Provide the (X, Y) coordinate of the cell's center where the given text is located.  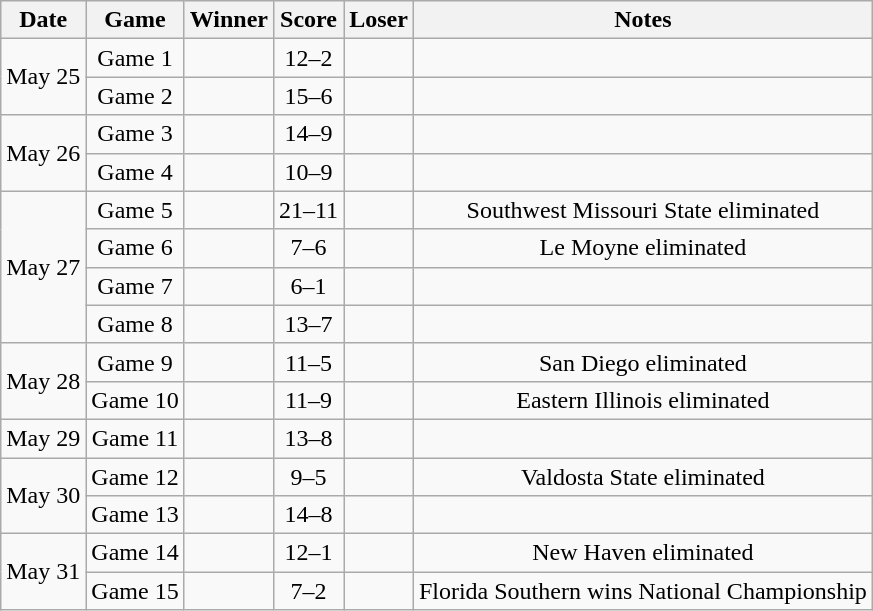
May 26 (44, 153)
San Diego eliminated (642, 362)
Southwest Missouri State eliminated (642, 210)
Game 13 (135, 515)
May 29 (44, 438)
Game 1 (135, 58)
12–2 (308, 58)
Le Moyne eliminated (642, 248)
15–6 (308, 96)
Winner (228, 20)
Game 12 (135, 477)
7–2 (308, 591)
Game 4 (135, 172)
Game (135, 20)
Game 15 (135, 591)
Date (44, 20)
Florida Southern wins National Championship (642, 591)
May 31 (44, 572)
Game 7 (135, 286)
Game 11 (135, 438)
Notes (642, 20)
Loser (379, 20)
6–1 (308, 286)
13–7 (308, 324)
Game 3 (135, 134)
Game 2 (135, 96)
May 25 (44, 77)
New Haven eliminated (642, 553)
Game 6 (135, 248)
Score (308, 20)
Game 9 (135, 362)
7–6 (308, 248)
May 28 (44, 381)
9–5 (308, 477)
11–9 (308, 400)
12–1 (308, 553)
14–9 (308, 134)
14–8 (308, 515)
May 27 (44, 267)
21–11 (308, 210)
Game 8 (135, 324)
May 30 (44, 496)
10–9 (308, 172)
Valdosta State eliminated (642, 477)
Eastern Illinois eliminated (642, 400)
Game 14 (135, 553)
11–5 (308, 362)
13–8 (308, 438)
Game 10 (135, 400)
Game 5 (135, 210)
